Output the (x, y) coordinate of the center of the cell containing the given text.  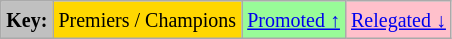
Promoted ↑ (294, 20)
Relegated ↓ (398, 20)
Premiers / Champions (148, 20)
Key: (27, 20)
